Output the [x, y] coordinate of the center of the cell containing the given text.  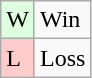
Loss [62, 58]
L [18, 58]
Win [62, 20]
W [18, 20]
